Detect which cell encompasses the target text, then output its (x, y) center coordinate. 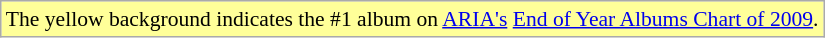
The yellow background indicates the #1 album on ARIA's End of Year Albums Chart of 2009. (412, 19)
